Detect which cell encompasses the target text, then output its (x, y) center coordinate. 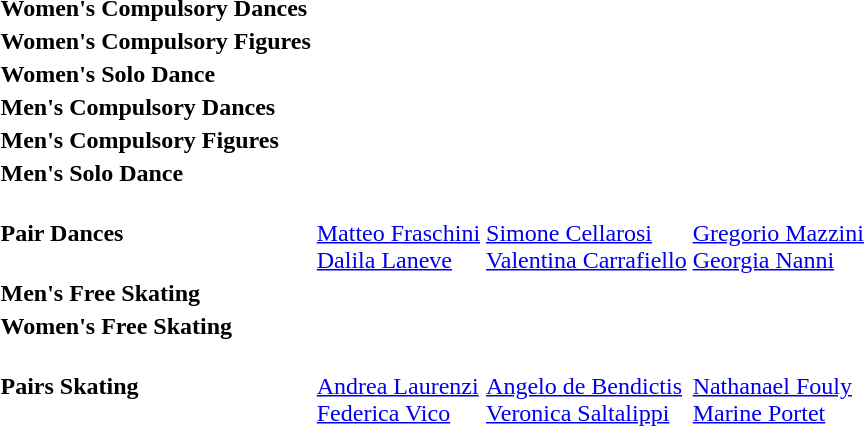
Simone Cellarosi Valentina Carrafiello (587, 233)
Matteo Fraschini Dalila Laneve (398, 233)
